Return (X, Y) of the center of cell containing provided text 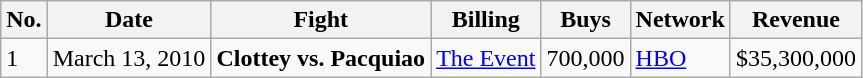
HBO (680, 58)
1 (24, 58)
Billing (486, 20)
Revenue (796, 20)
700,000 (586, 58)
March 13, 2010 (129, 58)
Network (680, 20)
No. (24, 20)
Buys (586, 20)
The Event (486, 58)
Fight (321, 20)
$35,300,000 (796, 58)
Clottey vs. Pacquiao (321, 58)
Date (129, 20)
